Capture the cell that displays the provided text and extract its (X, Y) central coordinate. 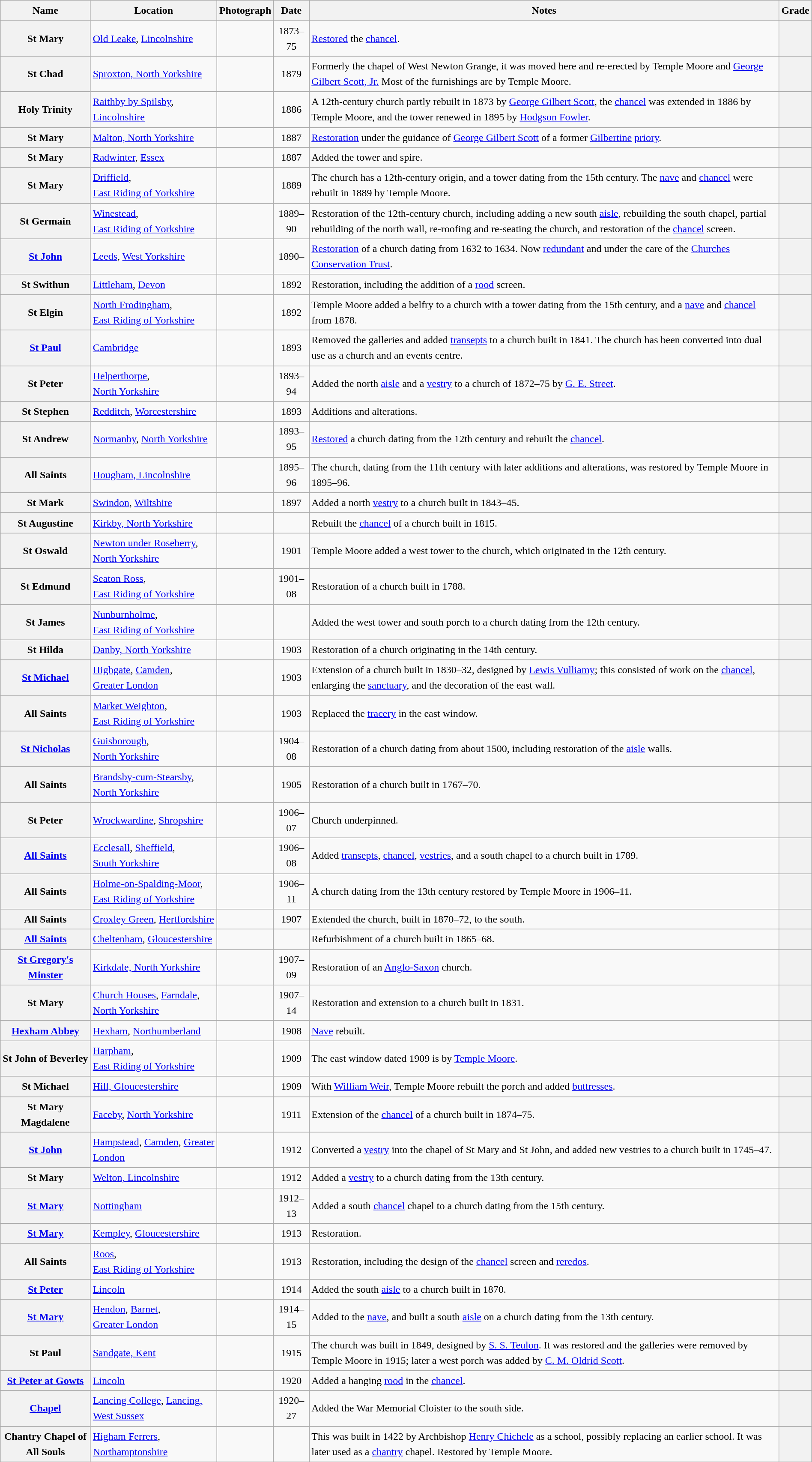
St Mark (45, 503)
Added transepts, chancel, vestries, and a south chapel to a church built in 1789. (544, 855)
Restoration of a church built in 1767–70. (544, 784)
Added a south chancel chapel to a church dating from the 15th century. (544, 1206)
Helperthorpe,North Yorkshire (153, 384)
Restoration and extension to a church built in 1831. (544, 1003)
Replaced the tracery in the east window. (544, 713)
Higham Ferrers, Northamptonshire (153, 1444)
St Chad (45, 74)
Location (153, 10)
A church dating from the 13th century restored by Temple Moore in 1906–11. (544, 891)
Church Houses, Farndale,North Yorkshire (153, 1003)
St James (45, 622)
Kirkby, North Yorkshire (153, 523)
Restoration, including the design of the chancel screen and reredos. (544, 1261)
1920 (291, 1381)
Hexham, Northumberland (153, 1031)
Restoration under the guidance of George Gilbert Scott of a former Gilbertine priory. (544, 137)
Croxley Green, Hertfordshire (153, 920)
Faceby, North Yorkshire (153, 1114)
Restoration of a church built in 1788. (544, 586)
1907–09 (291, 968)
Removed the galleries and added transepts to a church built in 1841. The church has been converted into dual use as a church and an events centre. (544, 348)
1893–95 (291, 440)
Sproxton, North Yorkshire (153, 74)
Added a hanging rood in the chancel. (544, 1381)
Nottingham (153, 1206)
Refurbishment of a church built in 1865–68. (544, 939)
Grade (795, 10)
Hougham, Lincolnshire (153, 475)
Lancing College, Lancing, West Sussex (153, 1409)
St Stephen (45, 411)
Welton, Lincolnshire (153, 1177)
Restoration of a church originating in the 14th century. (544, 650)
1915 (291, 1353)
Brandsby-cum-Stearsby, North Yorkshire (153, 784)
Market Weighton,East Riding of Yorkshire (153, 713)
Swindon, Wiltshire (153, 503)
Restored the chancel. (544, 39)
Malton, North Yorkshire (153, 137)
Winestead,East Riding of Yorkshire (153, 221)
St Augustine (45, 523)
Redditch, Worcestershire (153, 411)
1893–94 (291, 384)
Chantry Chapel of All Souls (45, 1444)
Added the south aisle to a church built in 1870. (544, 1289)
1879 (291, 74)
1920–27 (291, 1409)
The east window dated 1909 is by Temple Moore. (544, 1058)
Newton under Roseberry,North Yorkshire (153, 551)
Photograph (245, 10)
The church has a 12th-century origin, and a tower dating from the 15th century. The nave and chancel were rebuilt in 1889 by Temple Moore. (544, 185)
With William Weir, Temple Moore rebuilt the porch and added buttresses. (544, 1087)
1906–11 (291, 891)
Ecclesall, Sheffield,South Yorkshire (153, 855)
1907 (291, 920)
1914 (291, 1289)
Nave rebuilt. (544, 1031)
1886 (291, 110)
Nunburnholme,East Riding of Yorkshire (153, 622)
Added a north vestry to a church built in 1843–45. (544, 503)
Notes (544, 10)
1901–08 (291, 586)
1908 (291, 1031)
Roos,East Riding of Yorkshire (153, 1261)
Cambridge (153, 348)
St Nicholas (45, 749)
The church, dating from the 11th century with later additions and alterations, was restored by Temple Moore in 1895–96. (544, 475)
Old Leake, Lincolnshire (153, 39)
1901 (291, 551)
St Hilda (45, 650)
Seaton Ross,East Riding of Yorkshire (153, 586)
Harpham,East Riding of Yorkshire (153, 1058)
Restoration of an Anglo-Saxon church. (544, 968)
Restoration of a church dating from 1632 to 1634. Now redundant and under the care of the Churches Conservation Trust. (544, 256)
Hendon, Barnet,Greater London (153, 1317)
Converted a vestry into the chapel of St Mary and St John, and added new vestries to a church built in 1745–47. (544, 1150)
1897 (291, 503)
St Edmund (45, 586)
Additions and alterations. (544, 411)
Cheltenham, Gloucestershire (153, 939)
St Andrew (45, 440)
Driffield,East Riding of Yorkshire (153, 185)
Church underpinned. (544, 820)
Added to the nave, and built a south aisle on a church dating from the 13th century. (544, 1317)
St Gregory's Minster (45, 968)
1890– (291, 256)
Rebuilt the chancel of a church built in 1815. (544, 523)
1911 (291, 1114)
Guisborough,North Yorkshire (153, 749)
1907–14 (291, 1003)
1906–07 (291, 820)
1906–08 (291, 855)
Highgate, Camden,Greater London (153, 678)
1889–90 (291, 221)
Restored a church dating from the 12th century and rebuilt the chancel. (544, 440)
Normanby, North Yorkshire (153, 440)
Added the tower and spire. (544, 158)
Holy Trinity (45, 110)
Littleham, Devon (153, 285)
Sandgate, Kent (153, 1353)
1873–75 (291, 39)
Danby, North Yorkshire (153, 650)
1889 (291, 185)
1905 (291, 784)
Hexham Abbey (45, 1031)
St Swithun (45, 285)
Added the west tower and south porch to a church dating from the 12th century. (544, 622)
Kirkdale, North Yorkshire (153, 968)
Hampstead, Camden, Greater London (153, 1150)
St Elgin (45, 312)
Leeds, West Yorkshire (153, 256)
Radwinter, Essex (153, 158)
Raithby by Spilsby, Lincolnshire (153, 110)
Added the north aisle and a vestry to a church of 1872–75 by G. E. Street. (544, 384)
Name (45, 10)
North Frodingham,East Riding of Yorkshire (153, 312)
Date (291, 10)
Added a vestry to a church dating from the 13th century. (544, 1177)
Hill, Gloucestershire (153, 1087)
1914–15 (291, 1317)
Chapel (45, 1409)
St Peter at Gowts (45, 1381)
Kempley, Gloucestershire (153, 1233)
Holme-on-Spalding-Moor,East Riding of Yorkshire (153, 891)
Restoration, including the addition of a rood screen. (544, 285)
Temple Moore added a west tower to the church, which originated in the 12th century. (544, 551)
Extension of the chancel of a church built in 1874–75. (544, 1114)
St John of Beverley (45, 1058)
1912–13 (291, 1206)
Restoration. (544, 1233)
St Mary Magdalene (45, 1114)
Temple Moore added a belfry to a church with a tower dating from the 15th century, and a nave and chancel from 1878. (544, 312)
St Oswald (45, 551)
1904–08 (291, 749)
1895–96 (291, 475)
Restoration of a church dating from about 1500, including restoration of the aisle walls. (544, 749)
Wrockwardine, Shropshire (153, 820)
Extended the church, built in 1870–72, to the south. (544, 920)
St Germain (45, 221)
Added the War Memorial Cloister to the south side. (544, 1409)
